Detect which cell encompasses the target text, then output its [X, Y] center coordinate. 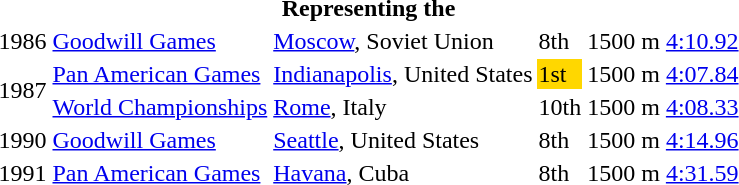
Moscow, Soviet Union [403, 41]
World Championships [160, 107]
Pan American Games [160, 74]
10th [560, 107]
Indianapolis, United States [403, 74]
1st [560, 74]
Seattle, United States [403, 140]
Rome, Italy [403, 107]
